Find where the given text appears and provide that cell's center as (x, y) coordinate. 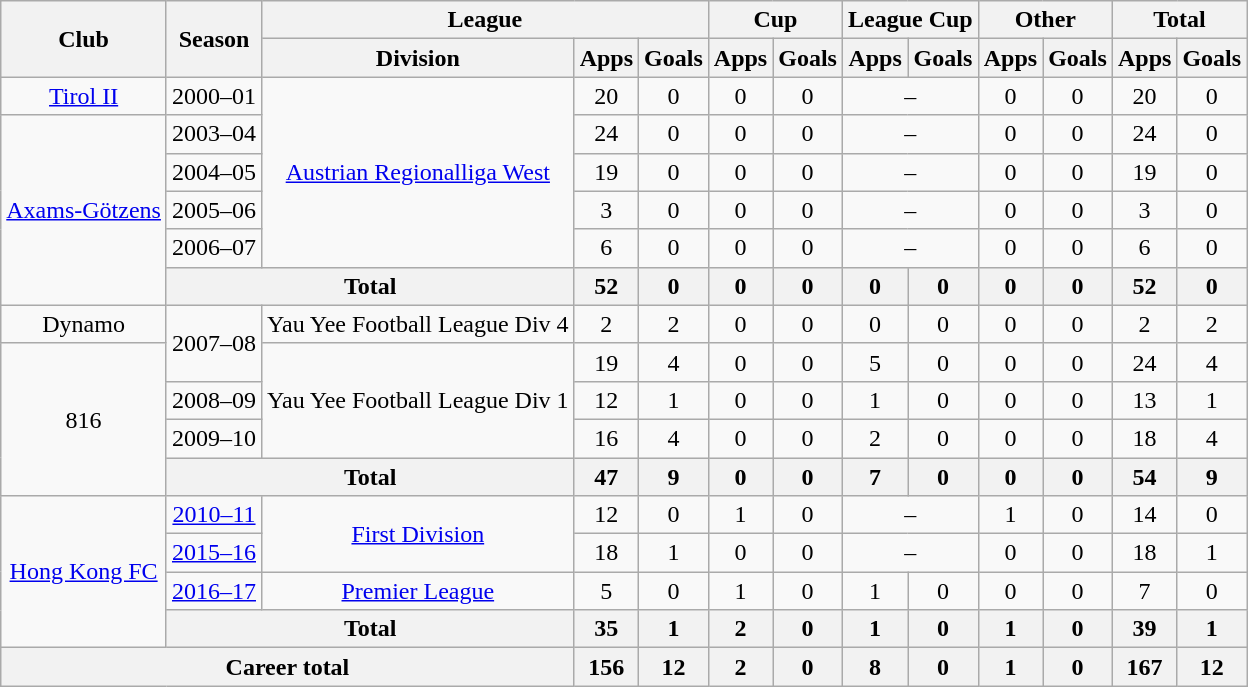
35 (606, 629)
2005–06 (214, 210)
39 (1144, 629)
16 (606, 438)
2016–17 (214, 591)
2003–04 (214, 134)
Tirol II (84, 96)
Club (84, 39)
2009–10 (214, 438)
Yau Yee Football League Div 4 (418, 324)
Division (418, 58)
2004–05 (214, 172)
Season (214, 39)
14 (1144, 515)
8 (874, 667)
Austrian Regionalliga West (418, 172)
Dynamo (84, 324)
2008–09 (214, 400)
Cup (775, 20)
League (486, 20)
2010–11 (214, 515)
2006–07 (214, 248)
Axams-Götzens (84, 210)
Career total (288, 667)
47 (606, 477)
First Division (418, 534)
Premier League (418, 591)
2007–08 (214, 343)
Hong Kong FC (84, 572)
816 (84, 419)
Yau Yee Football League Div 1 (418, 400)
13 (1144, 400)
156 (606, 667)
Other (1045, 20)
League Cup (910, 20)
2015–16 (214, 553)
54 (1144, 477)
2000–01 (214, 96)
167 (1144, 667)
